Provide the [x, y] coordinate of the cell's center where the given text is located.  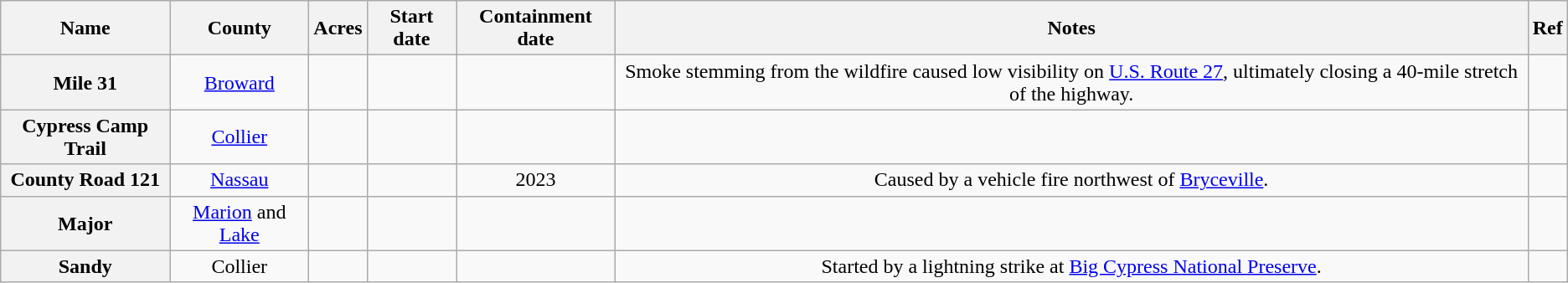
Name [85, 28]
Started by a lightning strike at Big Cypress National Preserve. [1071, 266]
Broward [240, 82]
Containment date [536, 28]
County [240, 28]
Caused by a vehicle fire northwest of Bryceville. [1071, 180]
Smoke stemming from the wildfire caused low visibility on U.S. Route 27, ultimately closing a 40-mile stretch of the highway. [1071, 82]
Cypress Camp Trail [85, 137]
2023 [536, 180]
Acres [338, 28]
County Road 121 [85, 180]
Major [85, 223]
Ref [1548, 28]
Sandy [85, 266]
Nassau [240, 180]
Mile 31 [85, 82]
Marion and Lake [240, 223]
Notes [1071, 28]
Start date [412, 28]
